Provide the (X, Y) coordinate of the cell's center where the given text is located.  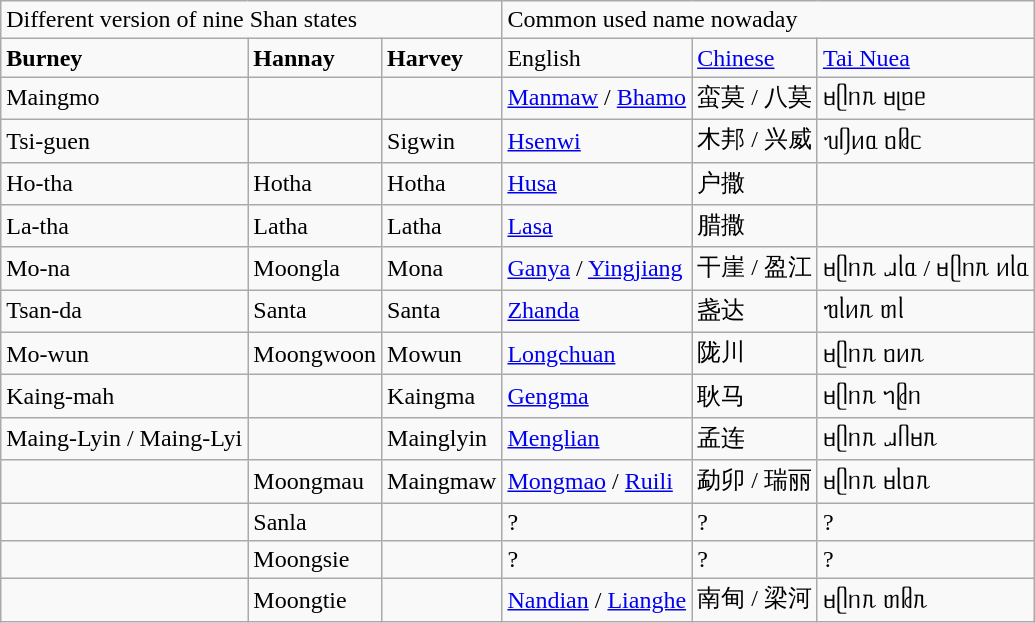
ᥛᥫᥒᥰ ᥐᥪᥒ (926, 396)
ᥛᥫᥒᥰ ᥘᥣᥲ / ᥛᥫᥒᥰ ᥢᥣᥲ (926, 268)
Moongmau (315, 482)
Common used name nowaday (768, 20)
Different version of nine Shan states (252, 20)
La-tha (124, 226)
ᥛᥫᥒᥰ ᥛᥨᥝᥱ (926, 98)
孟连 (755, 438)
Harvey (442, 58)
耿马 (755, 396)
ᥔᥦᥢᥲ ᥝᥤᥴ (926, 140)
木邦 / 兴威 (755, 140)
Mainglyin (442, 438)
Menglian (597, 438)
Mo-na (124, 268)
南甸 / 梁河 (755, 600)
English (597, 58)
Tsan-da (124, 312)
Sanla (315, 521)
干崖 / 盈江 (755, 268)
Husa (597, 184)
Kaingma (442, 396)
Mona (442, 268)
Chinese (755, 58)
Maing-Lyin / Maing-Lyi (124, 438)
ᥛᥫᥒᥰ ᥝᥢᥰ (926, 354)
Ho-tha (124, 184)
户撒 (755, 184)
ᥛᥫᥒᥰ ᥛᥣᥝᥰ (926, 482)
Kaing-mah (124, 396)
Ganya / Yingjiang (597, 268)
Moongwoon (315, 354)
Lasa (597, 226)
ᥛᥫᥒᥰ ᥖᥤᥰ (926, 600)
Moongsie (315, 560)
Hsenwi (597, 140)
Hannay (315, 58)
Sigwin (442, 140)
Zhanda (597, 312)
盏达 (755, 312)
ᥛᥫᥒᥰ ᥘᥥᥛᥰ (926, 438)
Mongmao / Ruili (597, 482)
Burney (124, 58)
Longchuan (597, 354)
Tai Nuea (926, 58)
Manmaw / Bhamo (597, 98)
ᥓᥣᥢᥰ ᥖᥣ (926, 312)
腊撒 (755, 226)
陇川 (755, 354)
Gengma (597, 396)
Maingmaw (442, 482)
Nandian / Lianghe (597, 600)
Moongla (315, 268)
Tsi-guen (124, 140)
蛮莫 / 八莫 (755, 98)
Maingmo (124, 98)
Moongtie (315, 600)
Mo-wun (124, 354)
Mowun (442, 354)
勐卯 / 瑞丽 (755, 482)
